Pinpoint the cell where the given text exists, returning its (x, y) midpoint coordinate. 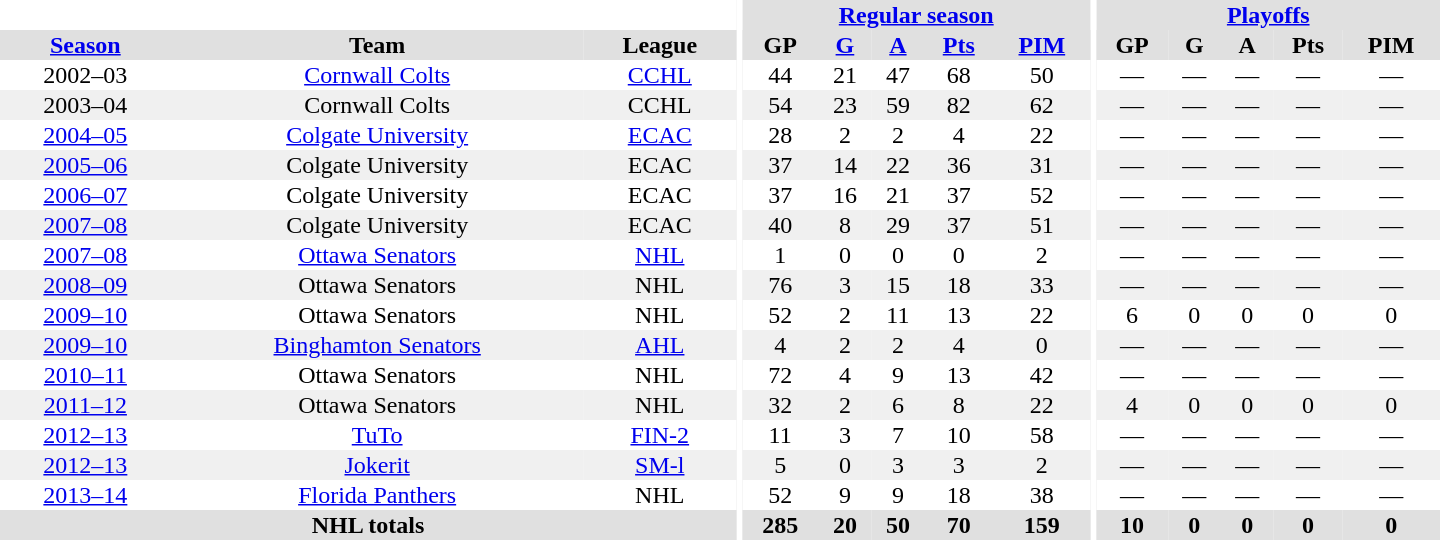
38 (1042, 495)
20 (844, 525)
59 (898, 105)
1 (780, 255)
FIN-2 (660, 435)
62 (1042, 105)
AHL (660, 345)
159 (1042, 525)
29 (898, 225)
2010–11 (86, 375)
Season (86, 45)
40 (780, 225)
16 (844, 195)
32 (780, 405)
2005–06 (86, 165)
2013–14 (86, 495)
SM-l (660, 465)
76 (780, 285)
2003–04 (86, 105)
31 (1042, 165)
Regular season (916, 15)
68 (958, 75)
54 (780, 105)
7 (898, 435)
44 (780, 75)
285 (780, 525)
Jokerit (378, 465)
2008–09 (86, 285)
2006–07 (86, 195)
33 (1042, 285)
Playoffs (1268, 15)
Binghamton Senators (378, 345)
Team (378, 45)
TuTo (378, 435)
72 (780, 375)
NHL totals (368, 525)
2002–03 (86, 75)
15 (898, 285)
58 (1042, 435)
14 (844, 165)
23 (844, 105)
28 (780, 135)
36 (958, 165)
2004–05 (86, 135)
42 (1042, 375)
Florida Panthers (378, 495)
League (660, 45)
5 (780, 465)
70 (958, 525)
82 (958, 105)
47 (898, 75)
51 (1042, 225)
2011–12 (86, 405)
